Scan for the cell matching the given text and deliver its [x, y] coordinate at center. 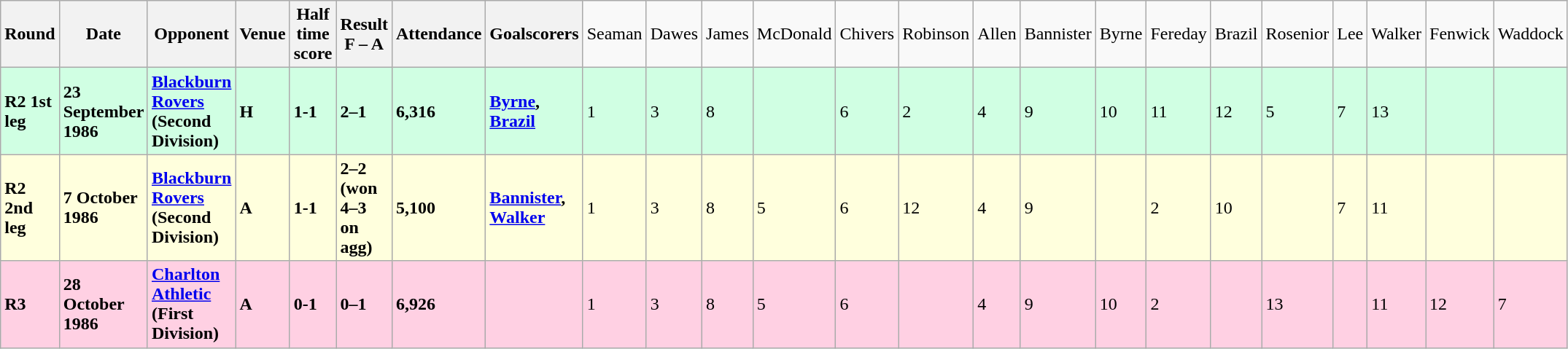
Fenwick [1460, 34]
R2 2nd leg [30, 208]
Brazil [1236, 34]
James [728, 34]
Byrne, Brazil [534, 111]
0–1 [364, 305]
McDonald [794, 34]
Attendance [438, 34]
Robinson [936, 34]
23 September 1986 [104, 111]
2–1 [364, 111]
5,100 [438, 208]
28 October 1986 [104, 305]
2–2 (won 4–3 on agg) [364, 208]
Byrne [1121, 34]
Charlton Athletic (First Division) [191, 305]
Round [30, 34]
Bannister, Walker [534, 208]
Dawes [674, 34]
Opponent [191, 34]
Chivers [867, 34]
Allen [997, 34]
ResultF – A [364, 34]
6,926 [438, 305]
Venue [263, 34]
Date [104, 34]
H [263, 111]
Rosenior [1297, 34]
Fereday [1179, 34]
R2 1st leg [30, 111]
7 October 1986 [104, 208]
6,316 [438, 111]
Bannister [1057, 34]
Waddock [1530, 34]
Seaman [614, 34]
R3 [30, 305]
Walker [1397, 34]
0-1 [313, 305]
Half time score [313, 34]
Goalscorers [534, 34]
Lee [1351, 34]
